Return the (x, y) coordinate for the center point of the cell that contains the specified text.  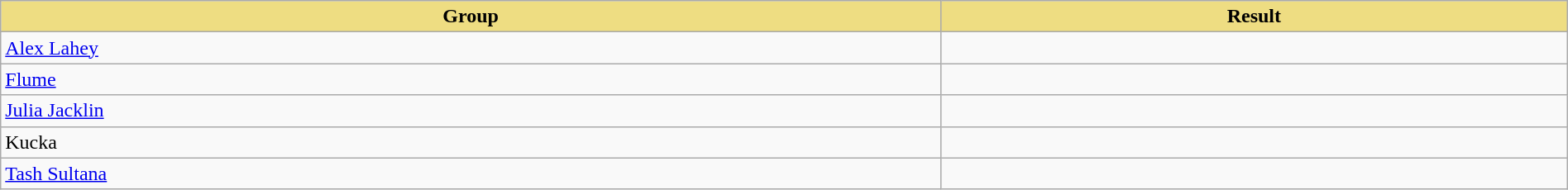
Tash Sultana (471, 173)
Kucka (471, 142)
Julia Jacklin (471, 111)
Alex Lahey (471, 48)
Result (1254, 17)
Flume (471, 79)
Group (471, 17)
